Extract the [X, Y] coordinate from the center of the cell holding the provided text.  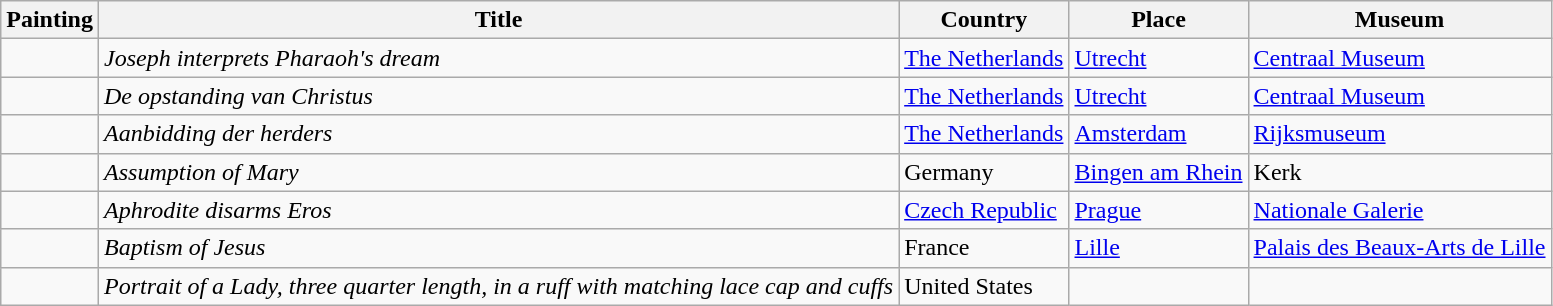
Painting [50, 20]
Germany [984, 172]
Place [1158, 20]
Czech Republic [984, 210]
Joseph interprets Pharaoh's dream [499, 58]
Aanbidding der herders [499, 134]
De opstanding van Christus [499, 96]
Kerk [1400, 172]
Museum [1400, 20]
Baptism of Jesus [499, 248]
Prague [1158, 210]
United States [984, 286]
Assumption of Mary [499, 172]
Rijksmuseum [1400, 134]
Title [499, 20]
Palais des Beaux-Arts de Lille [1400, 248]
France [984, 248]
Nationale Galerie [1400, 210]
Country [984, 20]
Bingen am Rhein [1158, 172]
Aphrodite disarms Eros [499, 210]
Lille [1158, 248]
Amsterdam [1158, 134]
Portrait of a Lady, three quarter length, in a ruff with matching lace cap and cuffs [499, 286]
